Search for the cell housing the specified text and yield its (x, y) center coordinate. 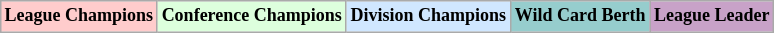
League Champions (78, 16)
League Leader (712, 16)
Conference Champions (252, 16)
Wild Card Berth (580, 16)
Division Champions (428, 16)
